Capture the cell that displays the provided text and extract its [X, Y] central coordinate. 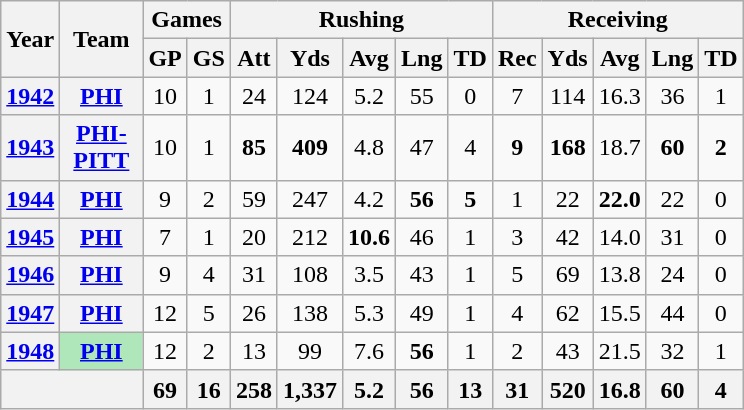
16.3 [620, 96]
409 [310, 148]
3.5 [368, 275]
1,337 [310, 389]
PHI-PITT [102, 148]
1943 [30, 148]
13.8 [620, 275]
138 [310, 313]
108 [310, 275]
62 [568, 313]
1945 [30, 237]
59 [254, 199]
85 [254, 148]
32 [672, 351]
GS [208, 58]
1947 [30, 313]
Rushing [361, 20]
42 [568, 237]
520 [568, 389]
20 [254, 237]
1942 [30, 96]
49 [422, 313]
Team [102, 39]
14.0 [620, 237]
55 [422, 96]
47 [422, 148]
Rec [517, 58]
15.5 [620, 313]
Games [186, 20]
247 [310, 199]
Receiving [618, 20]
44 [672, 313]
99 [310, 351]
16 [208, 389]
1948 [30, 351]
36 [672, 96]
46 [422, 237]
3 [517, 237]
GP [165, 58]
21.5 [620, 351]
1946 [30, 275]
22.0 [620, 199]
212 [310, 237]
18.7 [620, 148]
114 [568, 96]
258 [254, 389]
4.2 [368, 199]
124 [310, 96]
Year [30, 39]
26 [254, 313]
10.6 [368, 237]
7.6 [368, 351]
5.3 [368, 313]
Att [254, 58]
1944 [30, 199]
168 [568, 148]
4.8 [368, 148]
16.8 [620, 389]
